Search for the cell housing the specified text and yield its [x, y] center coordinate. 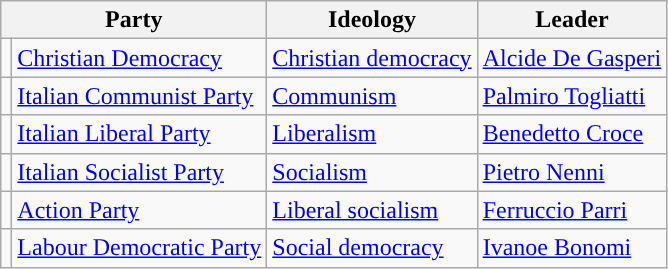
Pietro Nenni [572, 172]
Leader [572, 20]
Communism [372, 96]
Ivanoe Bonomi [572, 248]
Socialism [372, 172]
Palmiro Togliatti [572, 96]
Ideology [372, 20]
Christian democracy [372, 58]
Alcide De Gasperi [572, 58]
Social democracy [372, 248]
Italian Communist Party [140, 96]
Liberal socialism [372, 210]
Action Party [140, 210]
Italian Liberal Party [140, 134]
Liberalism [372, 134]
Labour Democratic Party [140, 248]
Party [134, 20]
Italian Socialist Party [140, 172]
Benedetto Croce [572, 134]
Christian Democracy [140, 58]
Ferruccio Parri [572, 210]
